Return [x, y] of the center of cell containing provided text 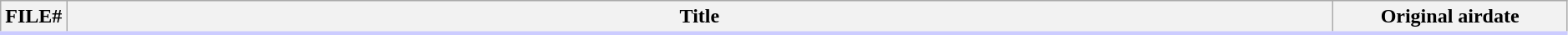
Title [700, 17]
FILE# [33, 17]
Original airdate [1450, 17]
